Determine the (X, Y) coordinate at the center of the cell enclosing the given text.  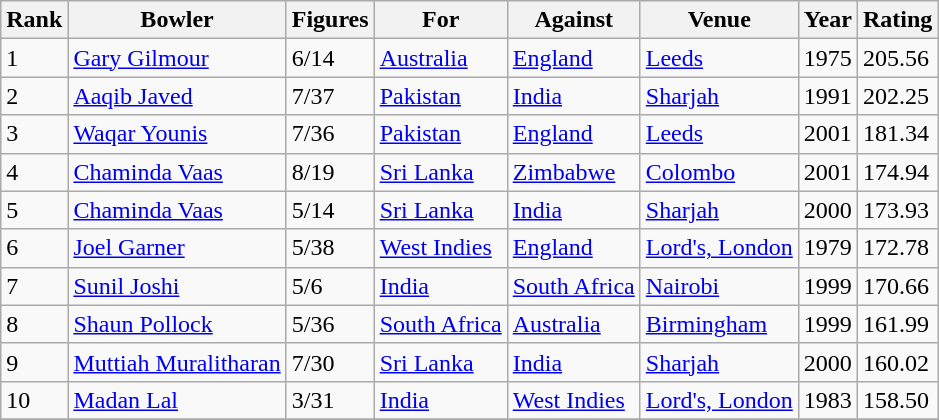
Bowler (177, 20)
1 (34, 58)
Year (828, 20)
7/37 (330, 96)
5/14 (330, 210)
7/36 (330, 134)
Nairobi (719, 286)
10 (34, 400)
Muttiah Muralitharan (177, 362)
Sunil Joshi (177, 286)
173.93 (897, 210)
202.25 (897, 96)
2 (34, 96)
5 (34, 210)
158.50 (897, 400)
6 (34, 248)
161.99 (897, 324)
5/36 (330, 324)
1979 (828, 248)
172.78 (897, 248)
8/19 (330, 172)
Birmingham (719, 324)
7 (34, 286)
5/6 (330, 286)
1975 (828, 58)
Against (574, 20)
181.34 (897, 134)
Colombo (719, 172)
3 (34, 134)
1991 (828, 96)
9 (34, 362)
8 (34, 324)
Shaun Pollock (177, 324)
Waqar Younis (177, 134)
Gary Gilmour (177, 58)
Rank (34, 20)
160.02 (897, 362)
Madan Lal (177, 400)
Zimbabwe (574, 172)
1983 (828, 400)
Aaqib Javed (177, 96)
4 (34, 172)
6/14 (330, 58)
205.56 (897, 58)
7/30 (330, 362)
174.94 (897, 172)
Joel Garner (177, 248)
Venue (719, 20)
For (440, 20)
Rating (897, 20)
170.66 (897, 286)
5/38 (330, 248)
Figures (330, 20)
3/31 (330, 400)
